Search for the cell housing the specified text and yield its [x, y] center coordinate. 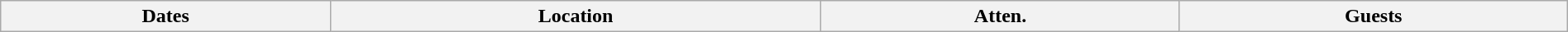
Atten. [1001, 16]
Location [576, 16]
Dates [165, 16]
Guests [1373, 16]
